For the text-containing cell, return its midpoint in (x, y) coordinate format. 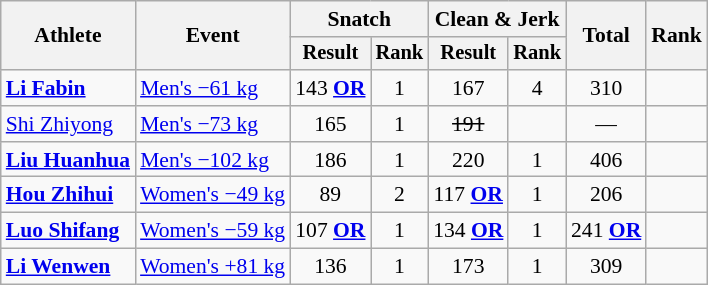
Liu Huanhua (68, 160)
Clean & Jerk (497, 19)
Hou Zhihui (68, 195)
Women's −59 kg (212, 231)
— (606, 124)
Event (212, 36)
2 (400, 195)
191 (468, 124)
Luo Shifang (68, 231)
Athlete (68, 36)
Total (606, 36)
406 (606, 160)
167 (468, 88)
134 OR (468, 231)
4 (537, 88)
107 OR (330, 231)
136 (330, 267)
310 (606, 88)
Li Fabin (68, 88)
165 (330, 124)
Snatch (359, 19)
89 (330, 195)
220 (468, 160)
Men's −61 kg (212, 88)
309 (606, 267)
Li Wenwen (68, 267)
Women's +81 kg (212, 267)
173 (468, 267)
Shi Zhiyong (68, 124)
117 OR (468, 195)
143 OR (330, 88)
Men's −102 kg (212, 160)
241 OR (606, 231)
206 (606, 195)
Men's −73 kg (212, 124)
186 (330, 160)
Women's −49 kg (212, 195)
